From the cell containing the given text, extract its center point as [x, y] coordinate. 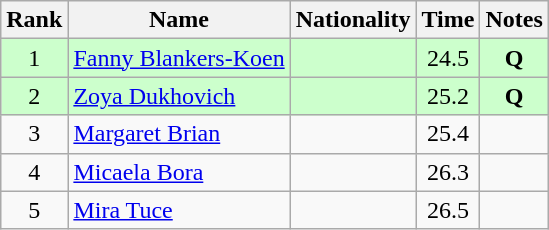
1 [34, 58]
Notes [514, 20]
3 [34, 134]
Name [179, 20]
26.5 [448, 210]
26.3 [448, 172]
Rank [34, 20]
Time [448, 20]
2 [34, 96]
25.2 [448, 96]
4 [34, 172]
Zoya Dukhovich [179, 96]
Micaela Bora [179, 172]
24.5 [448, 58]
25.4 [448, 134]
Mira Tuce [179, 210]
Fanny Blankers-Koen [179, 58]
Margaret Brian [179, 134]
5 [34, 210]
Nationality [353, 20]
